Identify which cell holds the provided text, then report its (X, Y) central coordinate. 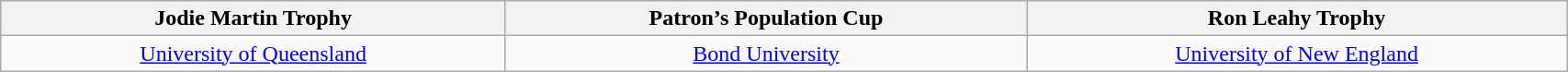
University of New England (1297, 54)
Ron Leahy Trophy (1297, 18)
Patron’s Population Cup (766, 18)
Bond University (766, 54)
Jodie Martin Trophy (254, 18)
University of Queensland (254, 54)
